Extract the [x, y] coordinate from the center of the cell holding the provided text.  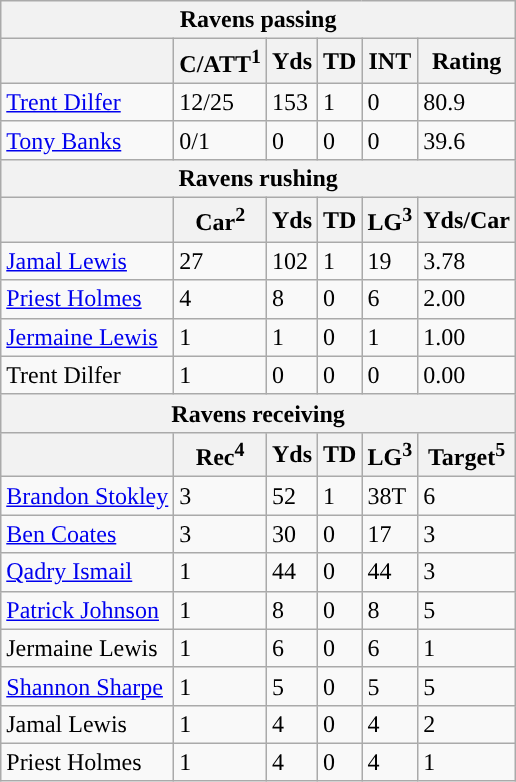
3.78 [467, 261]
12/25 [220, 102]
80.9 [467, 102]
17 [390, 534]
Ravens receiving [258, 413]
102 [292, 261]
Ben Coates [88, 534]
Qadry Ismail [88, 572]
Target5 [467, 454]
30 [292, 534]
INT [390, 62]
Rec4 [220, 454]
52 [292, 496]
Rating [467, 62]
153 [292, 102]
Patrick Johnson [88, 610]
1.00 [467, 337]
0.00 [467, 375]
Car2 [220, 220]
19 [390, 261]
Ravens rushing [258, 178]
2 [467, 724]
27 [220, 261]
38T [390, 496]
Brandon Stokley [88, 496]
Ravens passing [258, 20]
2.00 [467, 299]
Shannon Sharpe [88, 686]
Yds/Car [467, 220]
0/1 [220, 140]
C/ATT1 [220, 62]
39.6 [467, 140]
Tony Banks [88, 140]
